Pinpoint the cell where the given text exists, returning its (x, y) midpoint coordinate. 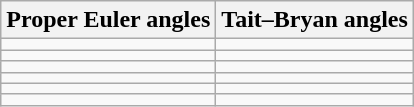
Proper Euler angles (108, 20)
Tait–Bryan angles (315, 20)
